Extract the [X, Y] coordinate from the center of the cell holding the provided text.  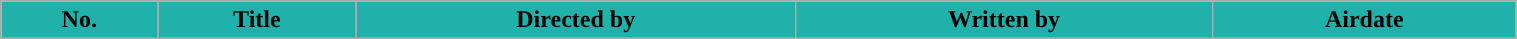
Title [257, 20]
Airdate [1364, 20]
Written by [1004, 20]
No. [80, 20]
Directed by [576, 20]
